Return (X, Y) of the center of cell containing provided text 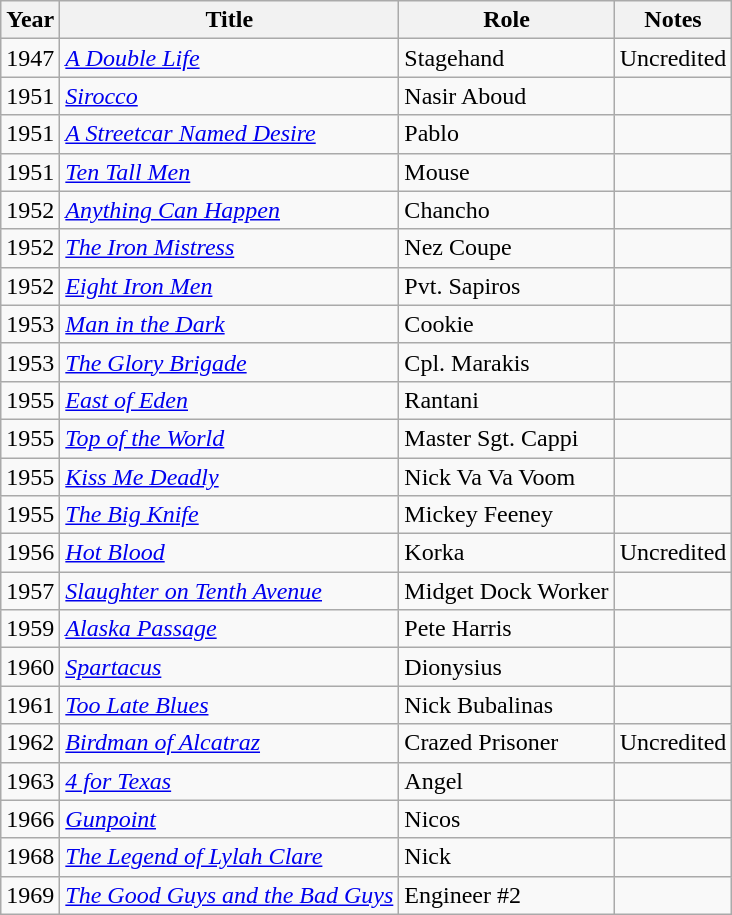
Nick Bubalinas (506, 705)
1960 (30, 667)
Engineer #2 (506, 895)
Notes (673, 20)
Midget Dock Worker (506, 591)
Nez Coupe (506, 248)
The Big Knife (230, 515)
Stagehand (506, 58)
1966 (30, 819)
Pablo (506, 134)
1963 (30, 781)
Eight Iron Men (230, 286)
4 for Texas (230, 781)
Kiss Me Deadly (230, 477)
The Glory Brigade (230, 362)
Nick Va Va Voom (506, 477)
Nicos (506, 819)
The Iron Mistress (230, 248)
Pete Harris (506, 629)
Chancho (506, 210)
Pvt. Sapiros (506, 286)
Slaughter on Tenth Avenue (230, 591)
Sirocco (230, 96)
Mickey Feeney (506, 515)
1961 (30, 705)
1969 (30, 895)
Anything Can Happen (230, 210)
Top of the World (230, 438)
Year (30, 20)
1957 (30, 591)
East of Eden (230, 400)
Too Late Blues (230, 705)
Korka (506, 553)
Crazed Prisoner (506, 743)
Alaska Passage (230, 629)
Nasir Aboud (506, 96)
Gunpoint (230, 819)
Title (230, 20)
Role (506, 20)
1956 (30, 553)
Birdman of Alcatraz (230, 743)
1959 (30, 629)
Spartacus (230, 667)
1962 (30, 743)
A Double Life (230, 58)
Angel (506, 781)
Cpl. Marakis (506, 362)
Mouse (506, 172)
A Streetcar Named Desire (230, 134)
The Legend of Lylah Clare (230, 857)
Rantani (506, 400)
Nick (506, 857)
Cookie (506, 324)
Dionysius (506, 667)
Master Sgt. Cappi (506, 438)
Hot Blood (230, 553)
Man in the Dark (230, 324)
The Good Guys and the Bad Guys (230, 895)
1947 (30, 58)
Ten Tall Men (230, 172)
1968 (30, 857)
